Locate the cell with the specified text and output its (x, y) center coordinate. 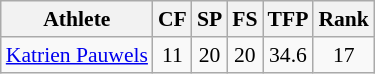
17 (344, 55)
TFP (288, 19)
Katrien Pauwels (77, 55)
11 (172, 55)
Rank (344, 19)
SP (210, 19)
CF (172, 19)
FS (244, 19)
34.6 (288, 55)
Athlete (77, 19)
